Return the (X, Y) coordinate for the center point of the cell that contains the specified text.  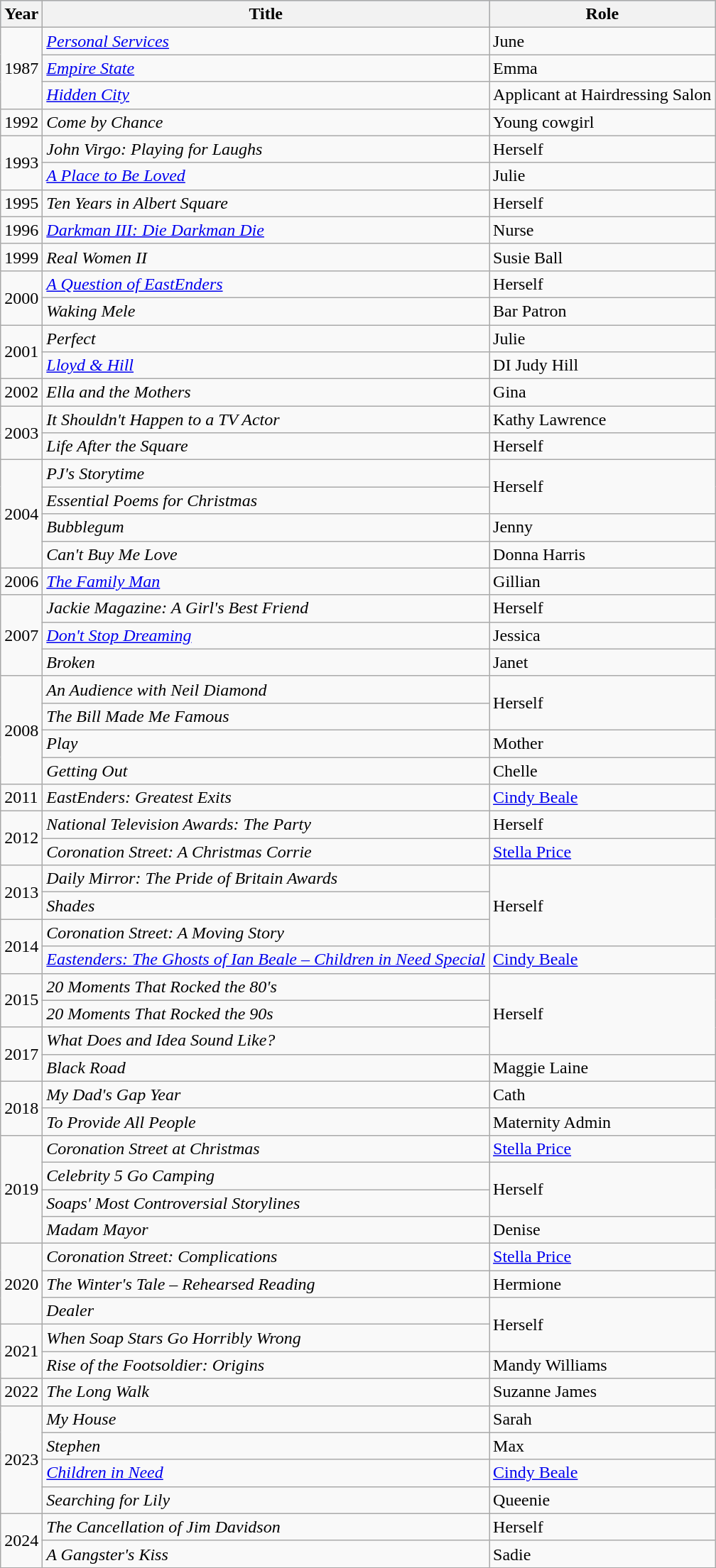
2015 (21, 1000)
Susie Ball (602, 257)
Life After the Square (266, 446)
2019 (21, 1189)
John Virgo: Playing for Laughs (266, 149)
Ella and the Mothers (266, 393)
2012 (21, 838)
Coronation Street: A Moving Story (266, 933)
Madam Mayor (266, 1230)
Ten Years in Albert Square (266, 203)
1995 (21, 203)
Coronation Street: A Christmas Corrie (266, 852)
Can't Buy Me Love (266, 554)
2008 (21, 730)
Come by Chance (266, 122)
Essential Poems for Christmas (266, 500)
Daily Mirror: The Pride of Britain Awards (266, 879)
Emma (602, 68)
Maggie Laine (602, 1068)
2001 (21, 352)
2013 (21, 892)
Coronation Street at Christmas (266, 1148)
Real Women II (266, 257)
Waking Mele (266, 311)
2018 (21, 1108)
1996 (21, 230)
The Cancellation of Jim Davidson (266, 1527)
Mother (602, 743)
Eastenders: The Ghosts of Ian Beale – Children in Need Special (266, 960)
June (602, 41)
Bubblegum (266, 527)
Broken (266, 662)
Title (266, 14)
Sarah (602, 1419)
2007 (21, 635)
A Place to Be Loved (266, 176)
Coronation Street: Complications (266, 1257)
1999 (21, 257)
Shades (266, 906)
Year (21, 14)
Kathy Lawrence (602, 420)
Janet (602, 662)
1987 (21, 68)
Jessica (602, 635)
2017 (21, 1054)
PJ's Storytime (266, 473)
Lloyd & Hill (266, 366)
A Gangster's Kiss (266, 1554)
Jenny (602, 527)
20 Moments That Rocked the 80's (266, 987)
Mandy Williams (602, 1365)
The Long Walk (266, 1392)
Queenie (602, 1500)
Getting Out (266, 770)
Chelle (602, 770)
Darkman III: Die Darkman Die (266, 230)
Don't Stop Dreaming (266, 635)
Empire State (266, 68)
Hidden City (266, 95)
My House (266, 1419)
2024 (21, 1540)
My Dad's Gap Year (266, 1095)
Role (602, 14)
Applicant at Hairdressing Salon (602, 95)
An Audience with Neil Diamond (266, 689)
2006 (21, 581)
Searching for Lily (266, 1500)
2021 (21, 1352)
Personal Services (266, 41)
1993 (21, 163)
2022 (21, 1392)
2014 (21, 946)
Stephen (266, 1446)
2002 (21, 393)
Dealer (266, 1311)
20 Moments That Rocked the 90s (266, 1014)
2020 (21, 1284)
Jackie Magazine: A Girl's Best Friend (266, 608)
2003 (21, 433)
The Winter's Tale – Rehearsed Reading (266, 1284)
Cath (602, 1095)
When Soap Stars Go Horribly Wrong (266, 1338)
To Provide All People (266, 1122)
2011 (21, 798)
Children in Need (266, 1473)
Young cowgirl (602, 122)
Sadie (602, 1554)
Max (602, 1446)
A Question of EastEnders (266, 284)
Play (266, 743)
The Family Man (266, 581)
EastEnders: Greatest Exits (266, 798)
1992 (21, 122)
Perfect (266, 339)
Soaps' Most Controversial Storylines (266, 1203)
The Bill Made Me Famous (266, 716)
Donna Harris (602, 554)
Gina (602, 393)
Nurse (602, 230)
What Does and Idea Sound Like? (266, 1041)
DI Judy Hill (602, 366)
2000 (21, 297)
Black Road (266, 1068)
Denise (602, 1230)
National Television Awards: The Party (266, 825)
Suzanne James (602, 1392)
Bar Patron (602, 311)
Rise of the Footsoldier: Origins (266, 1365)
Maternity Admin (602, 1122)
2023 (21, 1459)
Gillian (602, 581)
2004 (21, 514)
Celebrity 5 Go Camping (266, 1175)
It Shouldn't Happen to a TV Actor (266, 420)
Hermione (602, 1284)
